Output the [x, y] coordinate of the center of the cell containing the given text.  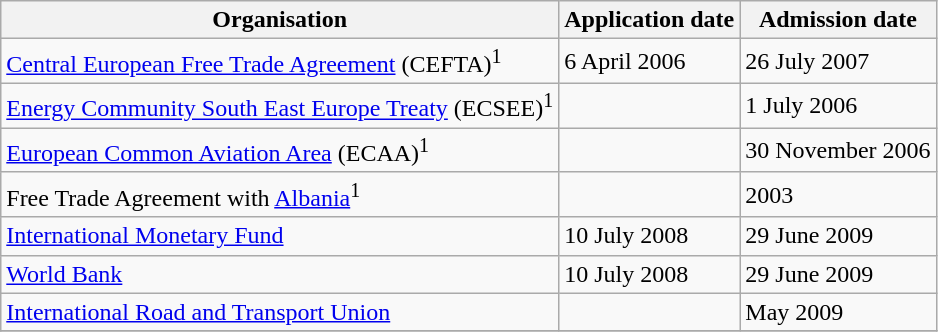
International Road and Transport Union [280, 312]
Central European Free Trade Agreement (CEFTA)1 [280, 62]
Application date [650, 20]
International Monetary Fund [280, 236]
Energy Community South East Europe Treaty (ECSEE)1 [280, 106]
30 November 2006 [838, 150]
May 2009 [838, 312]
1 July 2006 [838, 106]
Admission date [838, 20]
6 April 2006 [650, 62]
Organisation [280, 20]
World Bank [280, 274]
Free Trade Agreement with Albania1 [280, 194]
2003 [838, 194]
European Common Aviation Area (ECAA)1 [280, 150]
26 July 2007 [838, 62]
